From the cell containing the given text, extract its center point as (x, y) coordinate. 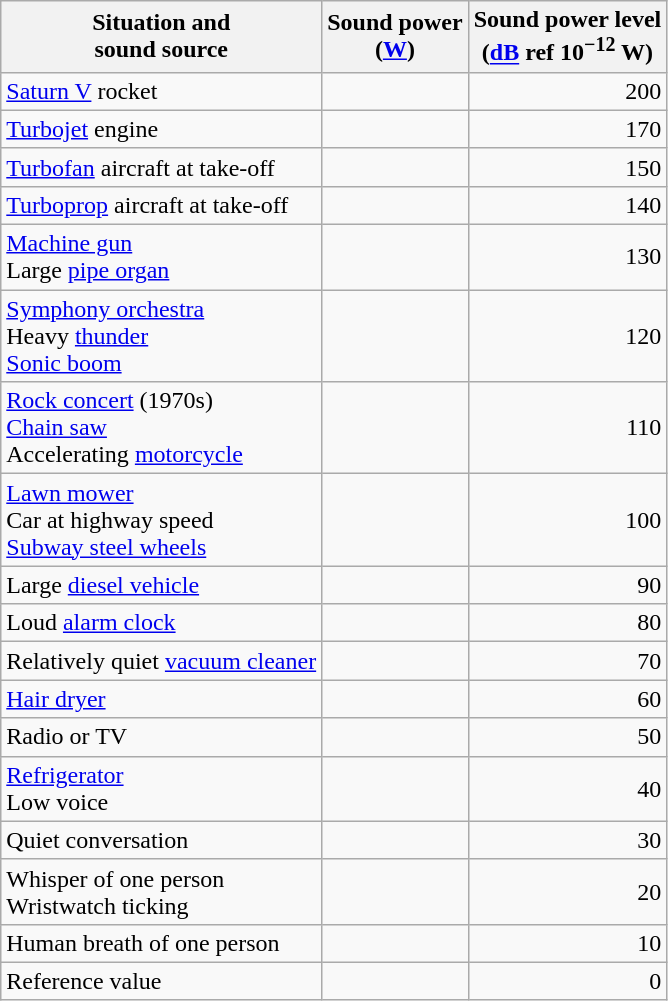
Large diesel vehicle (162, 585)
130 (568, 258)
Saturn V rocket (162, 91)
90 (568, 585)
Loud alarm clock (162, 623)
Radio or TV (162, 737)
Situation andsound source (162, 37)
80 (568, 623)
140 (568, 205)
Machine gun Large pipe organ (162, 258)
30 (568, 840)
170 (568, 129)
20 (568, 892)
Rock concert (1970s)Chain sawAccelerating motorcycle (162, 428)
100 (568, 520)
40 (568, 788)
Human breath of one person (162, 943)
Turbojet engine (162, 129)
Sound power level(dB ref 10−12 W) (568, 37)
Hair dryer (162, 699)
Reference value (162, 981)
Quiet conversation (162, 840)
Turbofan aircraft at take-off (162, 167)
110 (568, 428)
60 (568, 699)
50 (568, 737)
Relatively quiet vacuum cleaner (162, 661)
Symphony orchestraHeavy thunderSonic boom (162, 336)
70 (568, 661)
Turboprop aircraft at take-off (162, 205)
200 (568, 91)
120 (568, 336)
Sound power(W) (395, 37)
Lawn mowerCar at highway speedSubway steel wheels (162, 520)
150 (568, 167)
0 (568, 981)
RefrigeratorLow voice (162, 788)
10 (568, 943)
Whisper of one personWristwatch ticking (162, 892)
